Capture the cell that displays the provided text and extract its (x, y) central coordinate. 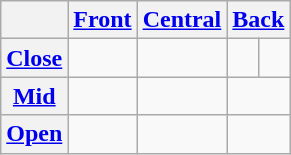
Central (182, 20)
Mid (34, 96)
Open (34, 134)
Back (258, 20)
Front (102, 20)
Close (34, 58)
